Return the (x, y) coordinate for the center point of the cell that contains the specified text.  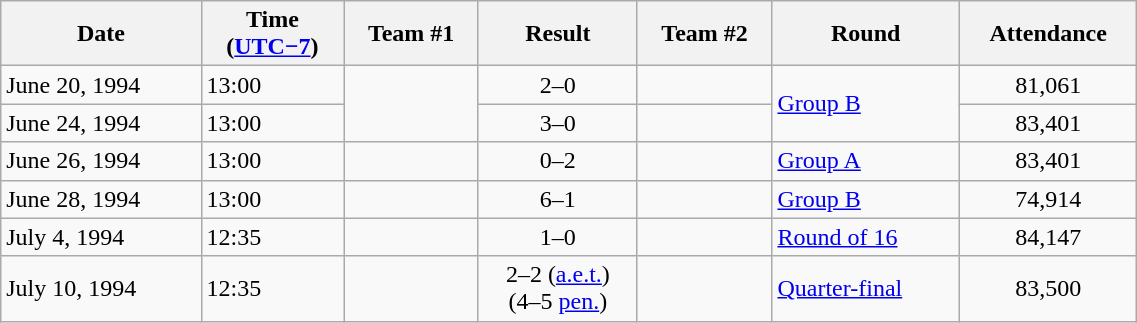
Time (UTC−7) (272, 34)
Team #1 (412, 34)
Round (866, 34)
Date (101, 34)
Team #2 (704, 34)
3–0 (558, 123)
June 24, 1994 (101, 123)
Round of 16 (866, 237)
June 28, 1994 (101, 199)
July 10, 1994 (101, 288)
July 4, 1994 (101, 237)
84,147 (1048, 237)
June 26, 1994 (101, 161)
Attendance (1048, 34)
Group A (866, 161)
2–2 (a.e.t.)(4–5 pen.) (558, 288)
June 20, 1994 (101, 85)
Result (558, 34)
2–0 (558, 85)
0–2 (558, 161)
81,061 (1048, 85)
1–0 (558, 237)
83,500 (1048, 288)
74,914 (1048, 199)
6–1 (558, 199)
Quarter-final (866, 288)
